Scan for the cell matching the given text and deliver its (x, y) coordinate at center. 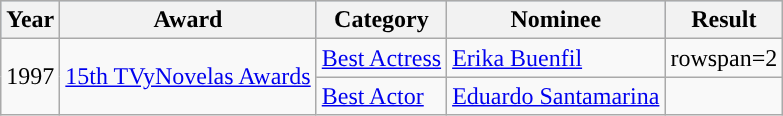
Erika Buenfil (556, 58)
1997 (30, 77)
Eduardo Santamarina (556, 96)
Best Actor (381, 96)
Result (724, 20)
15th TVyNovelas Awards (188, 77)
Best Actress (381, 58)
Nominee (556, 20)
Award (188, 20)
Category (381, 20)
rowspan=2 (724, 58)
Year (30, 20)
